Return (x, y) of the center of cell containing provided text 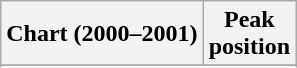
Chart (2000–2001) (102, 34)
Peakposition (249, 34)
